Return the (X, Y) coordinate for the center point of the cell that contains the specified text.  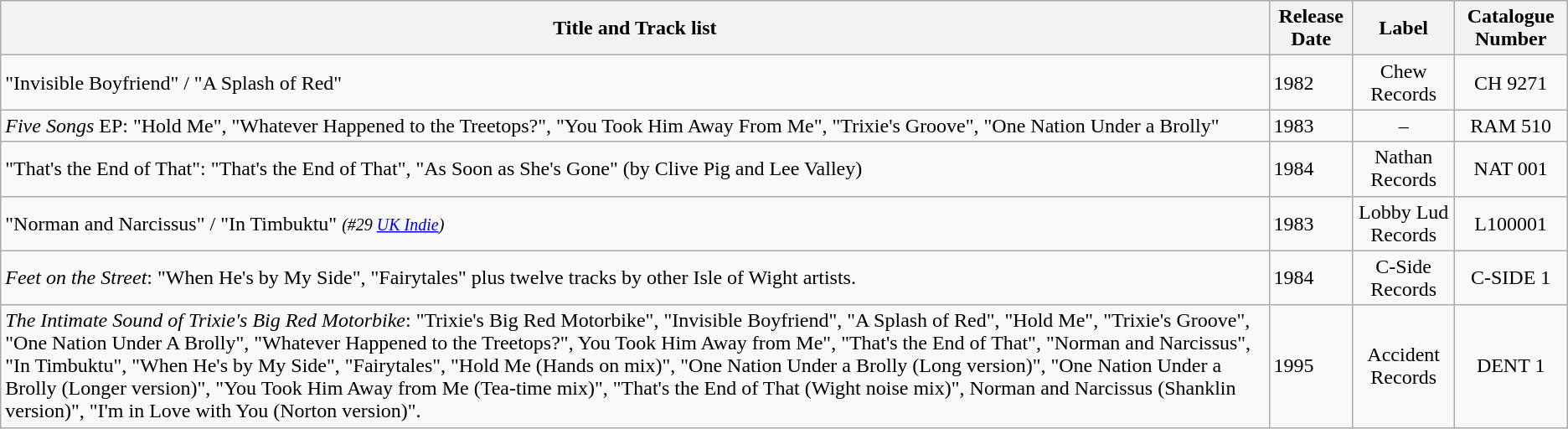
Feet on the Street: "When He's by My Side", "Fairytales" plus twelve tracks by other Isle of Wight artists. (635, 278)
Accident Records (1404, 366)
NAT 001 (1511, 169)
C-Side Records (1404, 278)
Label (1404, 28)
1982 (1311, 82)
Five Songs EP: "Hold Me", "Whatever Happened to the Treetops?", "You Took Him Away From Me", "Trixie's Groove", "One Nation Under a Brolly" (635, 126)
"That's the End of That": "That's the End of That", "As Soon as She's Gone" (by Clive Pig and Lee Valley) (635, 169)
"Invisible Boyfriend" / "A Splash of Red" (635, 82)
Chew Records (1404, 82)
Catalogue Number (1511, 28)
"Norman and Narcissus" / "In Timbuktu" (#29 UK Indie) (635, 223)
CH 9271 (1511, 82)
Title and Track list (635, 28)
Lobby Lud Records (1404, 223)
Release Date (1311, 28)
– (1404, 126)
RAM 510 (1511, 126)
1995 (1311, 366)
C-SIDE 1 (1511, 278)
L100001 (1511, 223)
Nathan Records (1404, 169)
DENT 1 (1511, 366)
